Find where the given text appears and provide that cell's center as (x, y) coordinate. 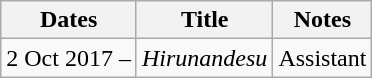
Hirunandesu (204, 58)
Dates (69, 20)
Assistant (322, 58)
Notes (322, 20)
Title (204, 20)
2 Oct 2017 – (69, 58)
